Return (x, y) of the center of cell containing provided text 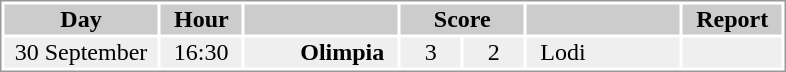
16:30 (200, 53)
Hour (200, 19)
30 September (80, 53)
Day (80, 19)
2 (494, 53)
Score (462, 19)
3 (431, 53)
Report (732, 19)
Olimpia (322, 53)
Lodi (604, 53)
